Provide the [x, y] coordinate of the cell's center where the given text is located.  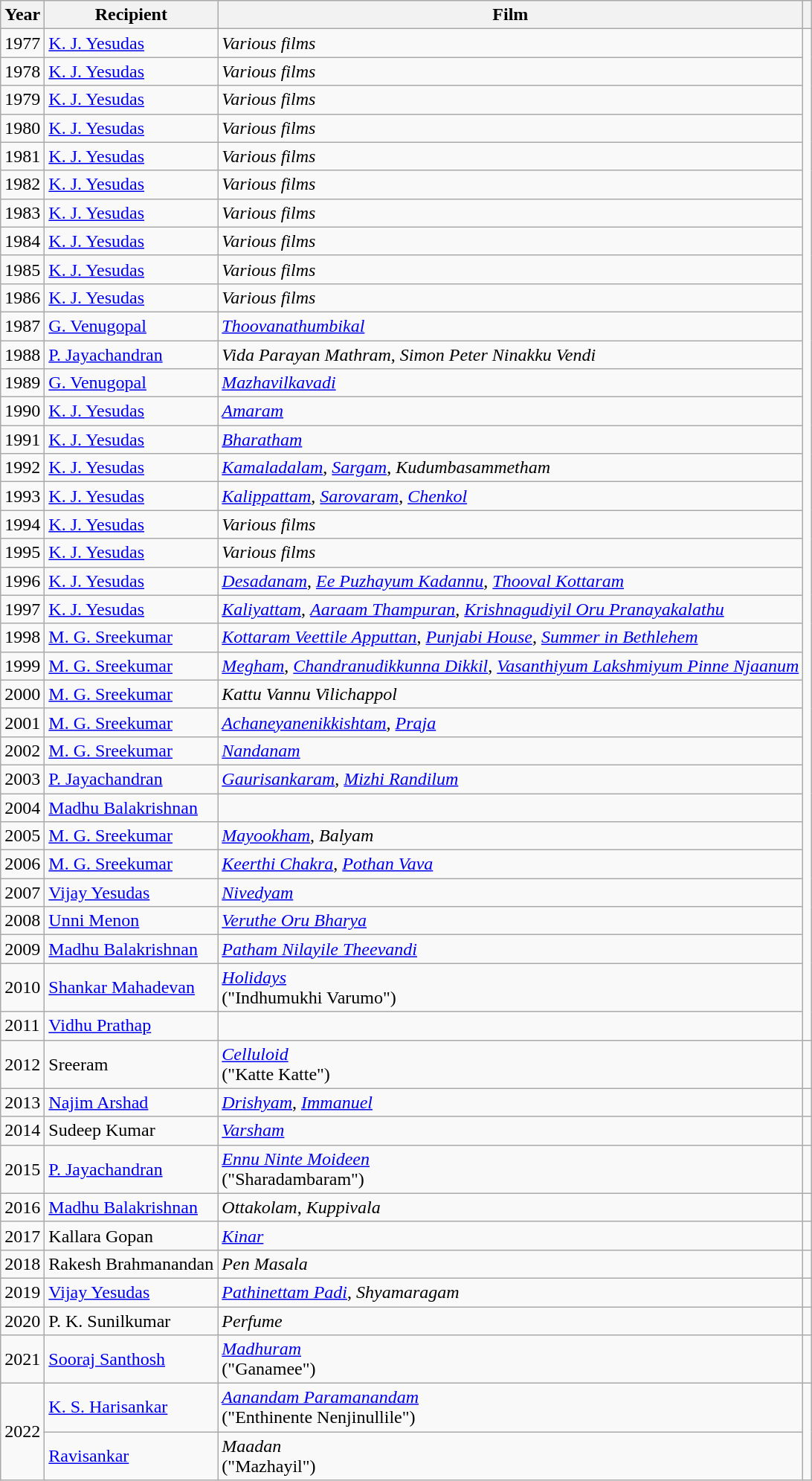
Ennu Ninte Moideen("Sharadambaram") [510, 1169]
Patham Nilayile Theevandi [510, 949]
2019 [22, 1292]
2006 [22, 864]
2008 [22, 921]
1979 [22, 100]
1978 [22, 71]
Pathinettam Padi, Shyamaragam [510, 1292]
Sudeep Kumar [131, 1131]
1987 [22, 326]
Aanandam Paramanandam("Enthinente Nenjinullile") [510, 1407]
Kattu Vannu Vilichappol [510, 694]
1995 [22, 553]
1997 [22, 609]
Celluloid("Katte Katte") [510, 1064]
Drishyam, Immanuel [510, 1102]
1981 [22, 156]
2001 [22, 722]
Ravisankar [131, 1456]
Ottakolam, Kuppivala [510, 1207]
1998 [22, 637]
Achaneyanenikkishtam, Praja [510, 722]
Desadanam, Ee Puzhayum Kadannu, Thooval Kottaram [510, 581]
Varsham [510, 1131]
Sreeram [131, 1064]
2011 [22, 1026]
Amaram [510, 411]
Vidhu Prathap [131, 1026]
2013 [22, 1102]
Rakesh Brahmanandan [131, 1264]
P. K. Sunilkumar [131, 1320]
2000 [22, 694]
Kinar [510, 1236]
Nandanam [510, 751]
2007 [22, 893]
1985 [22, 269]
Kottaram Veettile Apputtan, Punjabi House, Summer in Bethlehem [510, 637]
Keerthi Chakra, Pothan Vava [510, 864]
2012 [22, 1064]
Mazhavilkavadi [510, 383]
Perfume [510, 1320]
1991 [22, 440]
Holidays("Indhumukhi Varumo") [510, 988]
1994 [22, 524]
2020 [22, 1320]
1984 [22, 241]
1980 [22, 128]
2016 [22, 1207]
Pen Masala [510, 1264]
1982 [22, 184]
2017 [22, 1236]
2010 [22, 988]
Film [510, 15]
2018 [22, 1264]
Bharatham [510, 440]
2014 [22, 1131]
1989 [22, 383]
1988 [22, 355]
Megham, Chandranudikkunna Dikkil, Vasanthiyum Lakshmiyum Pinne Njaanum [510, 666]
Najim Arshad [131, 1102]
Kamaladalam, Sargam, Kudumbasammetham [510, 468]
Kaliyattam, Aaraam Thampuran, Krishnagudiyil Oru Pranayakalathu [510, 609]
2004 [22, 807]
Unni Menon [131, 921]
Shankar Mahadevan [131, 988]
Maadan("Mazhayil") [510, 1456]
Mayookham, Balyam [510, 836]
Recipient [131, 15]
K. S. Harisankar [131, 1407]
2005 [22, 836]
2009 [22, 949]
Madhuram("Ganamee") [510, 1360]
1999 [22, 666]
2003 [22, 779]
Kallara Gopan [131, 1236]
1983 [22, 213]
Nivedyam [510, 893]
1977 [22, 43]
2015 [22, 1169]
Veruthe Oru Bharya [510, 921]
2022 [22, 1432]
1986 [22, 298]
Year [22, 15]
1996 [22, 581]
Thoovanathumbikal [510, 326]
1993 [22, 496]
Gaurisankaram, Mizhi Randilum [510, 779]
1992 [22, 468]
Kalippattam, Sarovaram, Chenkol [510, 496]
Vida Parayan Mathram, Simon Peter Ninakku Vendi [510, 355]
Sooraj Santhosh [131, 1360]
2002 [22, 751]
1990 [22, 411]
2021 [22, 1360]
